Capture the cell that displays the provided text and extract its [X, Y] central coordinate. 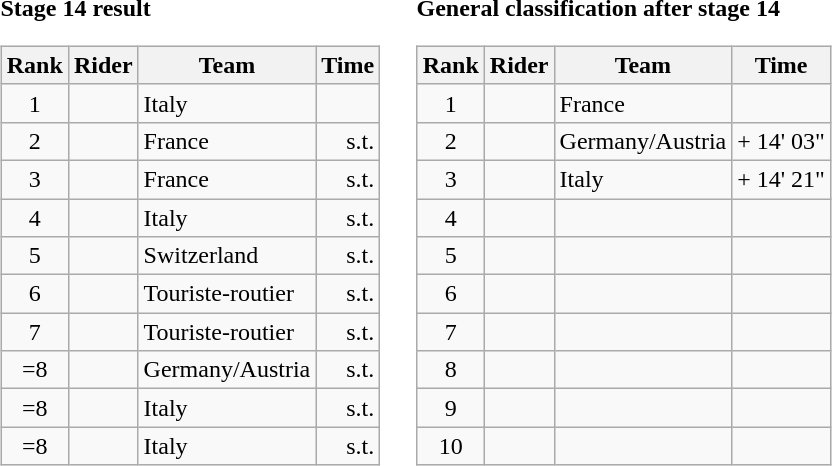
10 [450, 446]
8 [450, 370]
+ 14' 21" [782, 179]
Switzerland [227, 256]
9 [450, 408]
+ 14' 03" [782, 141]
